Pinpoint the cell where the given text exists, returning its [X, Y] midpoint coordinate. 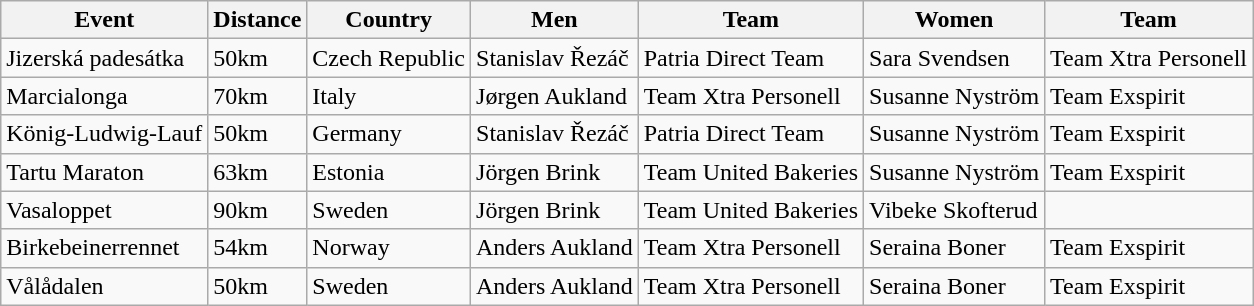
63km [258, 172]
90km [258, 210]
Vasaloppet [104, 210]
Marcialonga [104, 96]
Norway [389, 248]
Distance [258, 20]
Tartu Maraton [104, 172]
Sara Svendsen [954, 58]
54km [258, 248]
Vibeke Skofterud [954, 210]
Jørgen Aukland [555, 96]
König-Ludwig-Lauf [104, 134]
Italy [389, 96]
Country [389, 20]
Men [555, 20]
Women [954, 20]
Event [104, 20]
Birkebeinerrennet [104, 248]
Jizerská padesátka [104, 58]
Czech Republic [389, 58]
Vålådalen [104, 286]
70km [258, 96]
Estonia [389, 172]
Germany [389, 134]
